Output the (X, Y) coordinate of the center of the cell containing the given text.  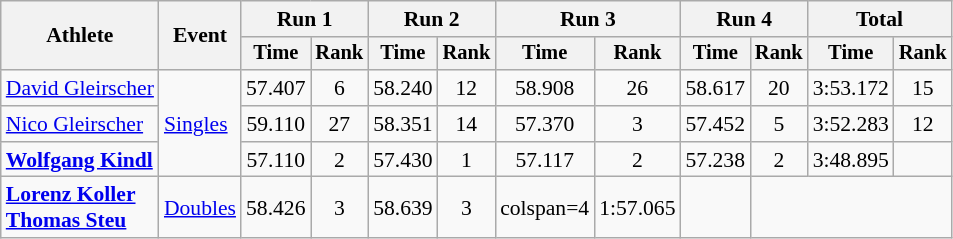
57.117 (544, 160)
57.370 (544, 124)
58.240 (402, 88)
1:57.065 (637, 208)
Event (200, 36)
Singles (200, 124)
57.238 (716, 160)
3:53.172 (851, 88)
6 (339, 88)
58.908 (544, 88)
14 (467, 124)
1 (467, 160)
5 (779, 124)
Run 4 (744, 19)
Run 2 (432, 19)
58.351 (402, 124)
3:52.283 (851, 124)
Doubles (200, 208)
Total (880, 19)
15 (923, 88)
3:48.895 (851, 160)
Lorenz KollerThomas Steu (80, 208)
57.110 (276, 160)
Run 3 (588, 19)
Athlete (80, 36)
59.110 (276, 124)
26 (637, 88)
27 (339, 124)
58.617 (716, 88)
57.452 (716, 124)
57.407 (276, 88)
20 (779, 88)
Wolfgang Kindl (80, 160)
colspan=4 (544, 208)
Run 1 (304, 19)
Nico Gleirscher (80, 124)
57.430 (402, 160)
David Gleirscher (80, 88)
58.639 (402, 208)
58.426 (276, 208)
